Detect which cell encompasses the target text, then output its [x, y] center coordinate. 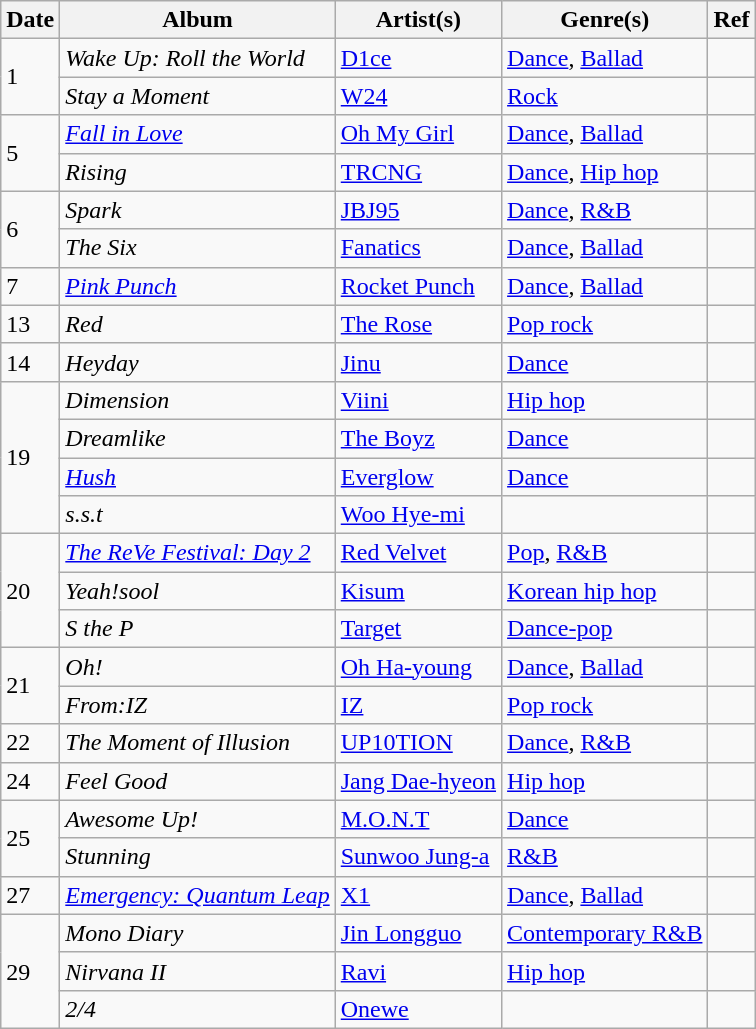
M.O.N.T [418, 819]
Jinu [418, 362]
25 [30, 838]
Woo Hye-mi [418, 515]
The ReVe Festival: Day 2 [198, 553]
2/4 [198, 1009]
Mono Diary [198, 933]
Stay a Moment [198, 96]
7 [30, 286]
Red [198, 324]
21 [30, 686]
The Moment of Illusion [198, 743]
Pop, R&B [605, 553]
Album [198, 20]
Oh! [198, 667]
Yeah!sool [198, 591]
Ref [732, 20]
IZ [418, 705]
Feel Good [198, 781]
19 [30, 457]
Emergency: Quantum Leap [198, 895]
S the P [198, 629]
X1 [418, 895]
R&B [605, 857]
The Six [198, 248]
UP10TION [418, 743]
JBJ95 [418, 210]
Genre(s) [605, 20]
W24 [418, 96]
Everglow [418, 477]
Rising [198, 172]
Hush [198, 477]
Awesome Up! [198, 819]
Target [418, 629]
D1ce [418, 58]
The Boyz [418, 438]
27 [30, 895]
Artist(s) [418, 20]
1 [30, 77]
Nirvana II [198, 971]
s.s.t [198, 515]
Wake Up: Roll the World [198, 58]
Jin Longguo [418, 933]
22 [30, 743]
Ravi [418, 971]
Fanatics [418, 248]
The Rose [418, 324]
Onewe [418, 1009]
Dimension [198, 400]
Korean hip hop [605, 591]
Red Velvet [418, 553]
Spark [198, 210]
Heyday [198, 362]
14 [30, 362]
Kisum [418, 591]
Contemporary R&B [605, 933]
Sunwoo Jung-a [418, 857]
Rocket Punch [418, 286]
5 [30, 153]
Pink Punch [198, 286]
24 [30, 781]
20 [30, 591]
Oh My Girl [418, 134]
29 [30, 971]
Jang Dae-hyeon [418, 781]
Viini [418, 400]
Oh Ha-young [418, 667]
Dance, Hip hop [605, 172]
Dance-pop [605, 629]
Dreamlike [198, 438]
Rock [605, 96]
TRCNG [418, 172]
Stunning [198, 857]
From:IZ [198, 705]
6 [30, 229]
13 [30, 324]
Date [30, 20]
Fall in Love [198, 134]
